Scan for the cell matching the given text and deliver its (x, y) coordinate at center. 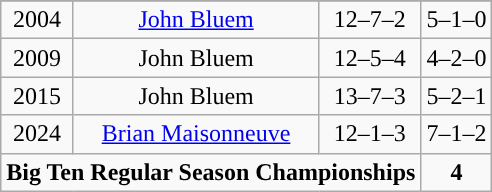
12–1–3 (370, 134)
13–7–3 (370, 96)
7–1–2 (456, 134)
12–5–4 (370, 58)
2024 (38, 134)
2009 (38, 58)
Brian Maisonneuve (196, 134)
4–2–0 (456, 58)
2015 (38, 96)
5–2–1 (456, 96)
4 (456, 172)
Big Ten Regular Season Championships (211, 172)
2004 (38, 20)
12–7–2 (370, 20)
5–1–0 (456, 20)
